For the text-containing cell, return its midpoint in [x, y] coordinate format. 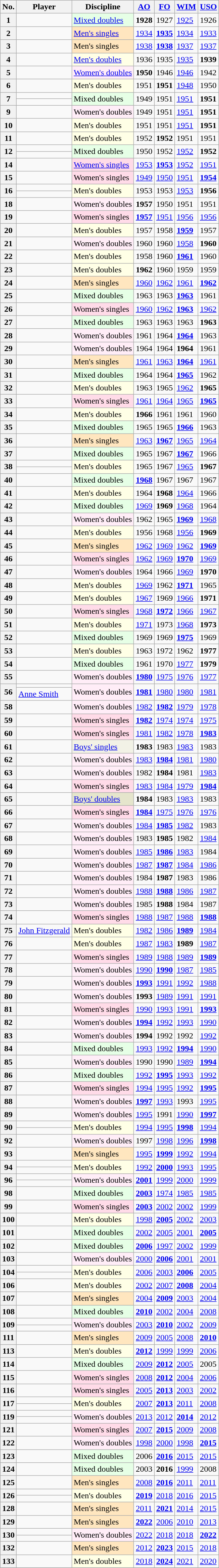
24 [8, 283]
93 [8, 1154]
21 [8, 243]
22 [8, 257]
1936 [144, 59]
72 [8, 891]
1927 [165, 20]
2019 [144, 1496]
19 [8, 217]
88 [8, 1101]
50 [8, 611]
35 [8, 427]
115 [8, 1377]
40 [8, 480]
124 [8, 1469]
122 [8, 1443]
78 [8, 970]
46 [8, 559]
73 [8, 904]
42 [8, 506]
56 [8, 692]
1942 [208, 72]
126 [8, 1496]
100 [8, 1220]
25 [8, 296]
2023 [165, 1548]
54 [8, 664]
58 [8, 707]
70 [8, 865]
86 [8, 1075]
103 [8, 1259]
133 [8, 1561]
90 [8, 1127]
53 [8, 651]
2020 [208, 1561]
109 [8, 1325]
102 [8, 1246]
96 [8, 1180]
15 [8, 178]
18 [8, 204]
116 [8, 1390]
101 [8, 1233]
29 [8, 348]
79 [8, 983]
2 [8, 33]
47 [8, 572]
68 [8, 839]
20 [8, 230]
16 [8, 191]
76 [8, 943]
14 [8, 165]
41 [8, 493]
106 [8, 1285]
128 [8, 1509]
1933 [208, 33]
123 [8, 1456]
USO [208, 7]
48 [8, 585]
1 [8, 20]
74 [8, 917]
12 [8, 151]
69 [8, 852]
2024 [165, 1561]
66 [8, 812]
130 [8, 1535]
132 [8, 1548]
37 [8, 454]
3 [8, 46]
4 [8, 59]
1948 [186, 86]
26 [8, 309]
87 [8, 1088]
Discipline [103, 7]
1926 [208, 20]
FO [165, 7]
85 [8, 1062]
Boys' doubles [103, 799]
65 [8, 799]
111 [8, 1338]
129 [8, 1522]
67 [8, 825]
5 [8, 72]
38 [8, 467]
28 [8, 335]
10 [8, 125]
107 [8, 1298]
98 [8, 1193]
AO [144, 7]
64 [8, 786]
84 [8, 1049]
108 [8, 1311]
92 [8, 1141]
59 [8, 720]
WIM [186, 7]
99 [8, 1207]
71 [8, 878]
1996 [186, 1141]
77 [8, 957]
11 [8, 138]
6 [8, 86]
80 [8, 996]
7 [8, 99]
75 [8, 930]
113 [8, 1351]
104 [8, 1272]
Anne Smith [44, 694]
John Fitzgerald [44, 930]
117 [8, 1403]
43 [8, 519]
No. [8, 7]
1954 [208, 178]
60 [8, 733]
63 [8, 773]
61 [8, 746]
62 [8, 759]
1939 [208, 59]
1928 [144, 20]
125 [8, 1482]
49 [8, 598]
23 [8, 270]
51 [8, 625]
52 [8, 638]
Boys' singles [103, 746]
27 [8, 322]
119 [8, 1416]
89 [8, 1114]
Player [44, 7]
81 [8, 1009]
31 [8, 375]
114 [8, 1364]
9 [8, 112]
83 [8, 1036]
33 [8, 401]
121 [8, 1430]
44 [8, 532]
82 [8, 1023]
94 [8, 1167]
30 [8, 361]
36 [8, 441]
45 [8, 545]
55 [8, 677]
32 [8, 388]
34 [8, 414]
1925 [186, 20]
